Search for the cell housing the specified text and yield its (X, Y) center coordinate. 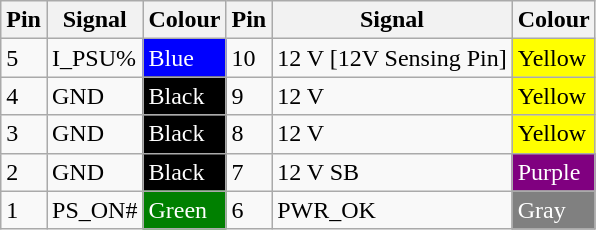
Gray (554, 210)
PWR_OK (392, 210)
Purple (554, 172)
I_PSU% (94, 58)
1 (24, 210)
12 V SB (392, 172)
9 (249, 96)
2 (24, 172)
Green (184, 210)
8 (249, 134)
5 (24, 58)
12 V [12V Sensing Pin] (392, 58)
PS_ON# (94, 210)
3 (24, 134)
10 (249, 58)
Blue (184, 58)
4 (24, 96)
6 (249, 210)
7 (249, 172)
